Pinpoint the cell where the given text exists, returning its (X, Y) midpoint coordinate. 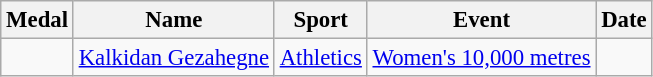
Date (624, 20)
Athletics (320, 58)
Sport (320, 20)
Kalkidan Gezahegne (174, 58)
Women's 10,000 metres (482, 58)
Name (174, 20)
Event (482, 20)
Medal (38, 20)
